Return the (X, Y) coordinate for the center point of the cell that contains the specified text.  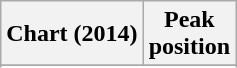
Chart (2014) (72, 34)
Peakposition (189, 34)
